Provide the (X, Y) coordinate of the cell's center where the given text is located.  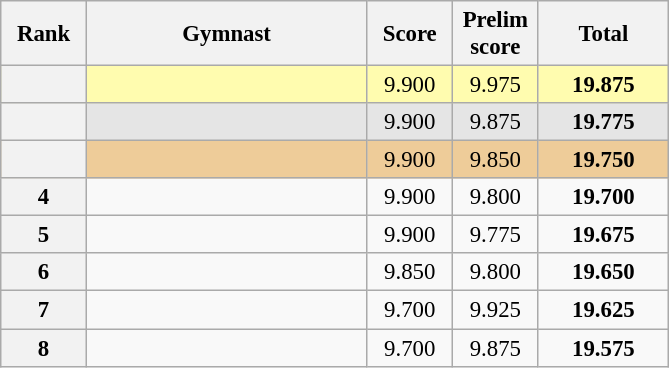
19.625 (604, 310)
8 (44, 348)
9.975 (496, 85)
19.750 (604, 160)
19.700 (604, 197)
7 (44, 310)
5 (44, 235)
19.575 (604, 348)
9.775 (496, 235)
19.875 (604, 85)
Score (410, 34)
4 (44, 197)
9.925 (496, 310)
Rank (44, 34)
19.675 (604, 235)
Gymnast (226, 34)
6 (44, 273)
Prelim score (496, 34)
Total (604, 34)
19.650 (604, 273)
19.775 (604, 122)
